Find where the given text appears and provide that cell's center as (x, y) coordinate. 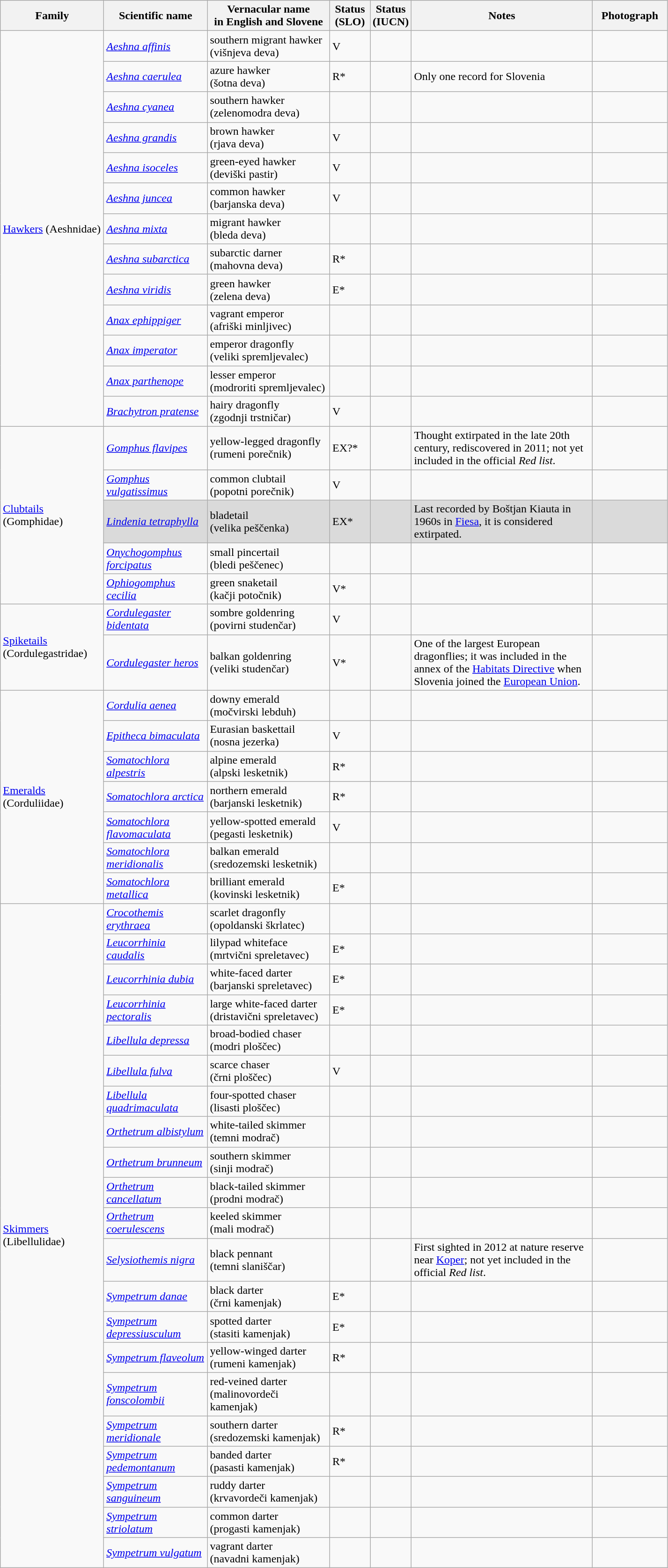
black pennant(temni slaniščar) (269, 1260)
southern hawker(zelenomodra deva) (269, 107)
Somatochlora alpestris (155, 766)
scarlet dragonfly(opoldanski škrlatec) (269, 918)
spotted darter(stasiti kamenjak) (269, 1327)
Aeshna affinis (155, 46)
Orthetrum coerulescens (155, 1223)
lilypad whiteface(mrtvični spreletavec) (269, 949)
Sympetrum fonscolombii (155, 1394)
Cordulegaster bidentata (155, 620)
Family (52, 16)
migrant hawker(bleda deva) (269, 228)
Spiketails (Cordulegastridae) (52, 647)
Lindenia tetraphylla (155, 522)
vagrant darter(navadni kamenjak) (269, 1553)
Aeshna subarctica (155, 259)
Photograph (630, 16)
One of the largest European dragonflies; it was included in the annex of the Habitats Directive when Slovenia joined the European Union. (502, 663)
Status(SLO) (350, 16)
Sympetrum flaveolum (155, 1357)
Cordulegaster heros (155, 663)
Aeshna grandis (155, 138)
Sympetrum depressiusculum (155, 1327)
yellow-winged darter(rumeni kamenjak) (269, 1357)
broad-bodied chaser(modri ploščec) (269, 1041)
white-faced darter(barjanski spreletavec) (269, 980)
Last recorded by Boštjan Kiauta in 1960s in Fiesa, it is considered extirpated. (502, 522)
Selysiothemis nigra (155, 1260)
Leucorrhinia pectoralis (155, 1010)
balkan emerald(sredozemski lesketnik) (269, 857)
Orthetrum cancellatum (155, 1192)
EX* (350, 522)
Skimmers (Libellulidae) (52, 1235)
green hawker(zelena deva) (269, 289)
Aeshna cyanea (155, 107)
Somatochlora meridionalis (155, 857)
alpine emerald(alpski lesketnik) (269, 766)
Eurasian baskettail(nosna jezerka) (269, 736)
southern darter(sredozemski kamenjak) (269, 1431)
common hawker(barjanska deva) (269, 198)
subarctic darner(mahovna deva) (269, 259)
Sympetrum meridionale (155, 1431)
Orthetrum brunneum (155, 1162)
Hawkers (Aeshnidae) (52, 229)
Vernacular namein English and Slovene (269, 16)
Orthetrum albistylum (155, 1131)
Only one record for Slovenia (502, 77)
Thought extirpated in the late 20th century, rediscovered in 2011; not yet included in the official Red list. (502, 448)
azure hawker(šotna deva) (269, 77)
Epitheca bimaculata (155, 736)
Leucorrhinia caudalis (155, 949)
common clubtail(popotni porečnik) (269, 485)
Brachytron pratense (155, 412)
Somatochlora metallica (155, 888)
Anax ephippiger (155, 320)
First sighted in 2012 at nature reserve near Koper; not yet included in the official Red list. (502, 1260)
Scientific name (155, 16)
yellow-legged dragonfly(rumeni porečnik) (269, 448)
green snaketail(kačji potočnik) (269, 589)
Aeshna mixta (155, 228)
downy emerald(močvirski lebduh) (269, 706)
Status(IUCN) (390, 16)
Sympetrum danae (155, 1296)
Sympetrum pedemontanum (155, 1462)
Emeralds (Corduliidae) (52, 796)
Onychogomphus forcipatus (155, 559)
brilliant emerald(kovinski lesketnik) (269, 888)
Anax parthenope (155, 381)
ruddy darter(krvavordeči kamenjak) (269, 1492)
Sympetrum vulgatum (155, 1553)
Cordulia aenea (155, 706)
southern migrant hawker(višnjeva deva) (269, 46)
Crocothemis erythraea (155, 918)
Anax imperator (155, 350)
Libellula depressa (155, 1041)
large white-faced darter(dristavični spreletavec) (269, 1010)
Aeshna caerulea (155, 77)
black-tailed skimmer(prodni modrač) (269, 1192)
Leucorrhinia dubia (155, 980)
scarce chaser(črni ploščec) (269, 1071)
red-veined darter(malinovordeči kamenjak) (269, 1394)
keeled skimmer(mali modrač) (269, 1223)
Clubtails (Gomphidae) (52, 516)
Aeshna juncea (155, 198)
balkan goldenring(veliki studenčar) (269, 663)
green-eyed hawker(deviški pastir) (269, 168)
brown hawker(rjava deva) (269, 138)
bladetail(velika peščenka) (269, 522)
lesser emperor(modroriti spremljevalec) (269, 381)
four-spotted chaser(lisasti ploščec) (269, 1101)
black darter(črni kamenjak) (269, 1296)
Libellula quadrimaculata (155, 1101)
common darter(progasti kamenjak) (269, 1523)
Gomphus vulgatissimus (155, 485)
Somatochlora arctica (155, 796)
Sympetrum sanguineum (155, 1492)
Ophiogomphus cecilia (155, 589)
yellow-spotted emerald(pegasti lesketnik) (269, 827)
Aeshna isoceles (155, 168)
small pincertail(bledi peščenec) (269, 559)
Notes (502, 16)
Gomphus flavipes (155, 448)
Aeshna viridis (155, 289)
EX?* (350, 448)
vagrant emperor(afriški minljivec) (269, 320)
banded darter(pasasti kamenjak) (269, 1462)
northern emerald(barjanski lesketnik) (269, 796)
hairy dragonfly(zgodnji trstničar) (269, 412)
white-tailed skimmer(temni modrač) (269, 1131)
emperor dragonfly(veliki spremljevalec) (269, 350)
southern skimmer(sinji modrač) (269, 1162)
Libellula fulva (155, 1071)
sombre goldenring(povirni studenčar) (269, 620)
Somatochlora flavomaculata (155, 827)
Sympetrum striolatum (155, 1523)
